Return the (X, Y) coordinate for the center point of the cell that contains the specified text.  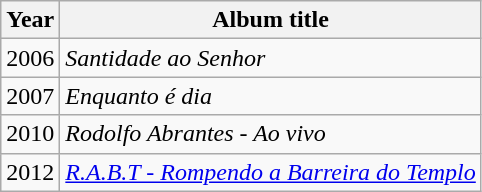
2012 (30, 172)
Santidade ao Senhor (271, 58)
R.A.B.T - Rompendo a Barreira do Templo (271, 172)
Rodolfo Abrantes - Ao vivo (271, 134)
2006 (30, 58)
Enquanto é dia (271, 96)
Album title (271, 20)
2010 (30, 134)
Year (30, 20)
2007 (30, 96)
